Return (X, Y) of the center of cell containing provided text 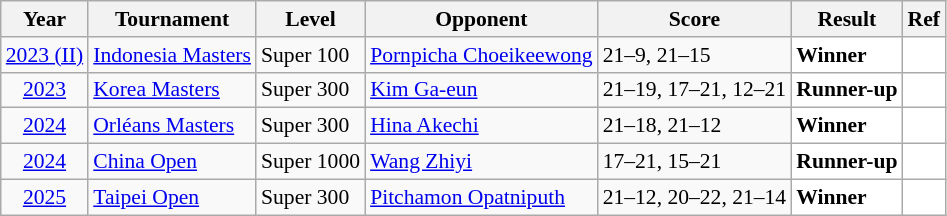
China Open (172, 162)
Result (846, 19)
Year (44, 19)
Korea Masters (172, 90)
Taipei Open (172, 197)
Super 100 (310, 55)
2025 (44, 197)
Level (310, 19)
21–12, 20–22, 21–14 (695, 197)
2023 (II) (44, 55)
Orléans Masters (172, 126)
17–21, 15–21 (695, 162)
Hina Akechi (482, 126)
Wang Zhiyi (482, 162)
21–19, 17–21, 12–21 (695, 90)
Tournament (172, 19)
Kim Ga-eun (482, 90)
Score (695, 19)
2023 (44, 90)
Indonesia Masters (172, 55)
Ref (924, 19)
21–18, 21–12 (695, 126)
Pitchamon Opatniputh (482, 197)
Super 1000 (310, 162)
21–9, 21–15 (695, 55)
Opponent (482, 19)
Pornpicha Choeikeewong (482, 55)
